Determine the (X, Y) coordinate at the center of the cell enclosing the given text.  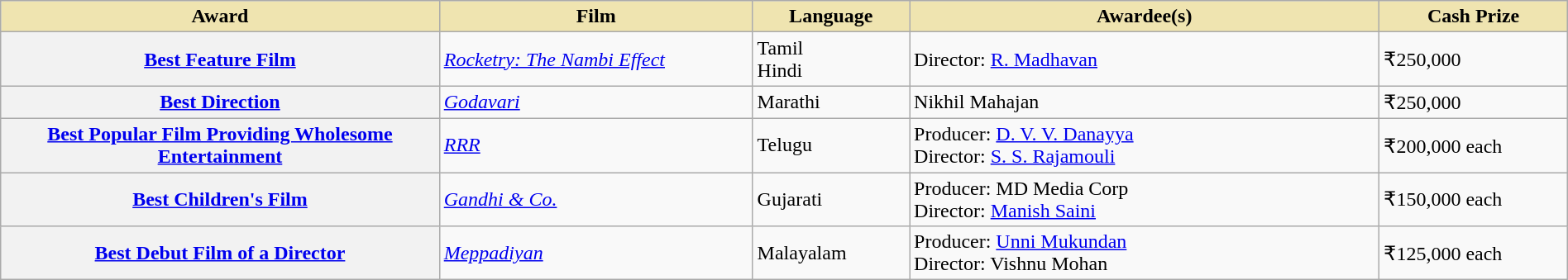
Nikhil Mahajan (1145, 102)
Best Children's Film (220, 198)
Producer: MD Media CorpDirector: Manish Saini (1145, 198)
Malayalam (830, 253)
RRR (595, 145)
Cash Prize (1474, 17)
Director: R. Madhavan (1145, 59)
Best Popular Film Providing Wholesome Entertainment (220, 145)
Film (595, 17)
Producer: Unni MukundanDirector: Vishnu Mohan (1145, 253)
₹150,000 each (1474, 198)
Gandhi & Co. (595, 198)
Best Debut Film of a Director (220, 253)
Best Feature Film (220, 59)
Awardee(s) (1145, 17)
₹200,000 each (1474, 145)
Telugu (830, 145)
Best Direction (220, 102)
Producer: D. V. V. DanayyaDirector: S. S. Rajamouli (1145, 145)
Tamil Hindi (830, 59)
Language (830, 17)
Award (220, 17)
Rocketry: The Nambi Effect (595, 59)
Meppadiyan (595, 253)
Godavari (595, 102)
₹125,000 each (1474, 253)
Marathi (830, 102)
Gujarati (830, 198)
